Locate the cell with the specified text and output its (X, Y) center coordinate. 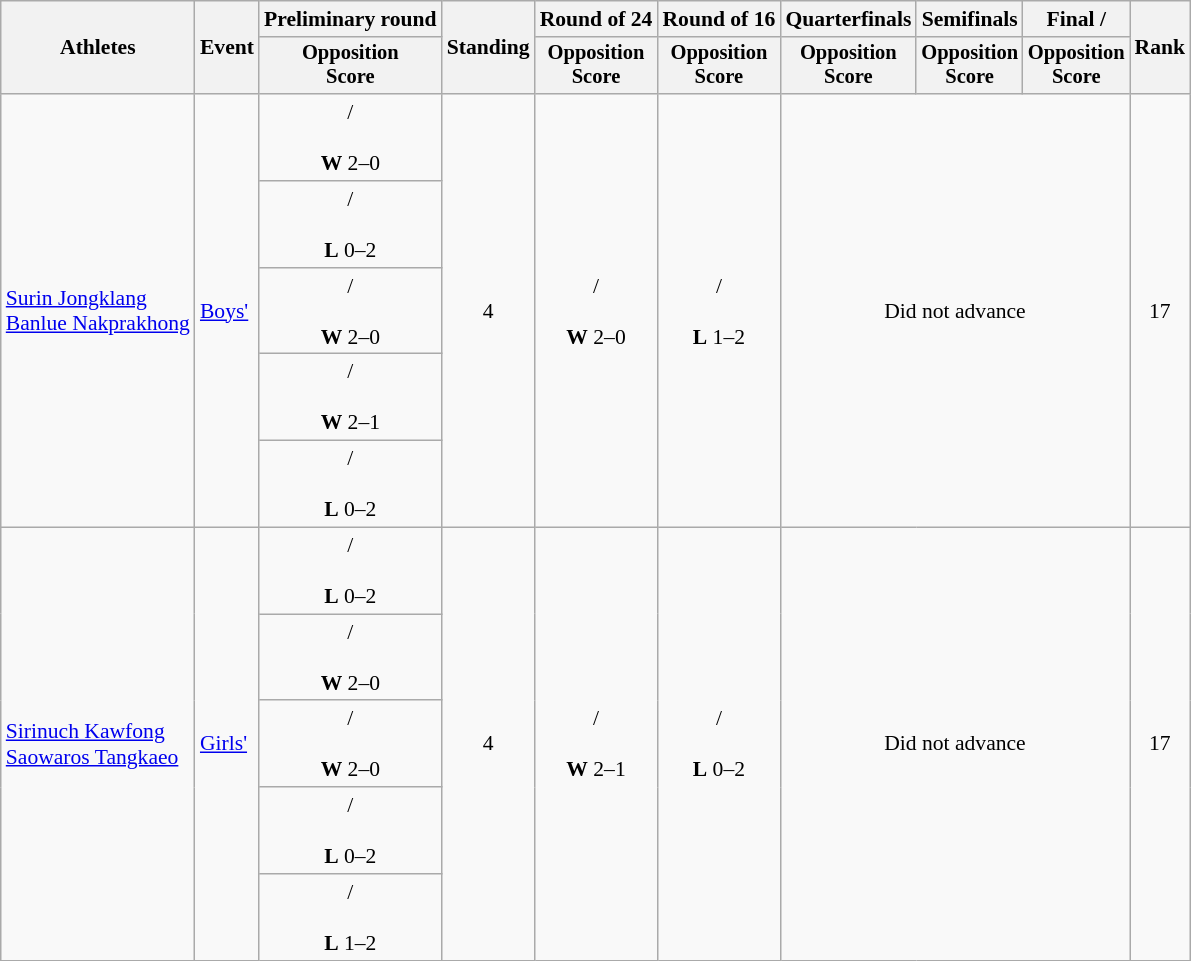
Standing (488, 48)
Event (227, 48)
Sirinuch KawfongSaowaros Tangkaeo (98, 744)
Quarterfinals (848, 19)
Rank (1160, 48)
Final / (1076, 19)
Girls' (227, 744)
Semifinals (970, 19)
Round of 24 (596, 19)
Athletes (98, 48)
Surin JongklangBanlue Nakprakhong (98, 310)
Round of 16 (718, 19)
Preliminary round (350, 19)
Boys' (227, 310)
